Output the (x, y) coordinate of the center of the cell containing the given text.  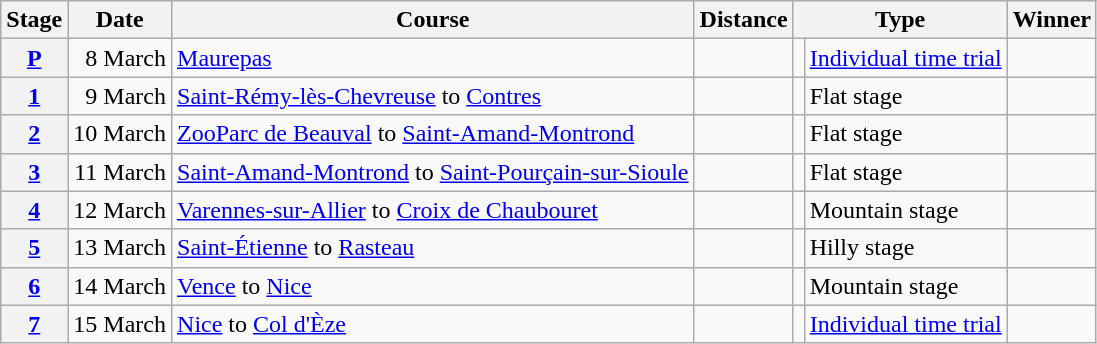
5 (34, 248)
Date (120, 20)
Saint-Rémy-lès-Chevreuse to Contres (434, 96)
Course (434, 20)
3 (34, 172)
7 (34, 324)
8 March (120, 58)
Distance (744, 20)
15 March (120, 324)
Saint-Amand-Montrond to Saint-Pourçain-sur-Sioule (434, 172)
Varennes-sur-Allier to Croix de Chaubouret (434, 210)
14 March (120, 286)
10 March (120, 134)
12 March (120, 210)
Maurepas (434, 58)
4 (34, 210)
P (34, 58)
6 (34, 286)
2 (34, 134)
Winner (1052, 20)
Type (900, 20)
Nice to Col d'Èze (434, 324)
Vence to Nice (434, 286)
9 March (120, 96)
13 March (120, 248)
Stage (34, 20)
ZooParc de Beauval to Saint-Amand-Montrond (434, 134)
11 March (120, 172)
Hilly stage (906, 248)
Saint-Étienne to Rasteau (434, 248)
1 (34, 96)
